Determine the (X, Y) coordinate at the center of the cell enclosing the given text.  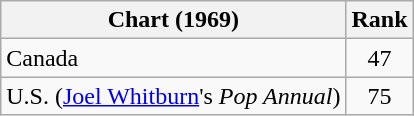
Canada (174, 58)
47 (380, 58)
Rank (380, 20)
Chart (1969) (174, 20)
75 (380, 96)
U.S. (Joel Whitburn's Pop Annual) (174, 96)
